For the text-containing cell, return its midpoint in (x, y) coordinate format. 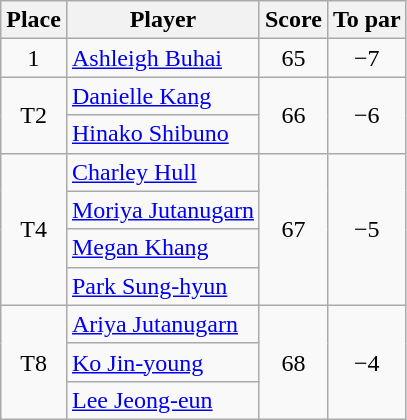
1 (34, 58)
65 (293, 58)
−4 (366, 362)
Ashleigh Buhai (162, 58)
Park Sung-hyun (162, 286)
T4 (34, 229)
Score (293, 20)
Player (162, 20)
Moriya Jutanugarn (162, 210)
Lee Jeong-eun (162, 400)
Ariya Jutanugarn (162, 324)
66 (293, 115)
Ko Jin-young (162, 362)
Hinako Shibuno (162, 134)
−5 (366, 229)
68 (293, 362)
Place (34, 20)
Megan Khang (162, 248)
T8 (34, 362)
67 (293, 229)
To par (366, 20)
−7 (366, 58)
−6 (366, 115)
Danielle Kang (162, 96)
Charley Hull (162, 172)
T2 (34, 115)
